Output the (X, Y) coordinate of the center of the cell containing the given text.  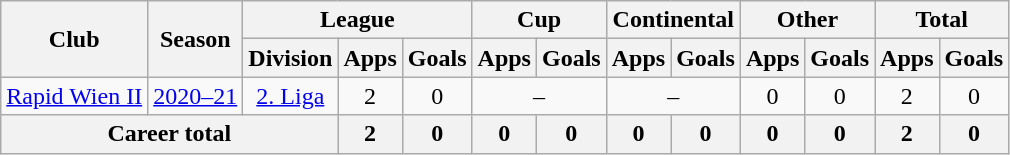
Continental (673, 20)
2. Liga (290, 96)
2020–21 (196, 96)
Career total (170, 134)
Cup (539, 20)
Division (290, 58)
Club (74, 39)
League (358, 20)
Total (942, 20)
Other (807, 20)
Rapid Wien II (74, 96)
Season (196, 39)
